Determine the [x, y] coordinate at the center of the cell enclosing the given text.  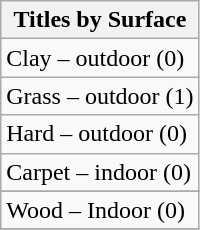
Clay – outdoor (0) [100, 58]
Carpet – indoor (0) [100, 172]
Grass – outdoor (1) [100, 96]
Hard – outdoor (0) [100, 134]
Titles by Surface [100, 20]
Wood – Indoor (0) [100, 210]
